Return (X, Y) of the center of cell containing provided text 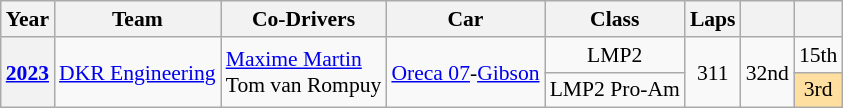
Laps (713, 19)
Maxime Martin Tom van Rompuy (304, 72)
Car (465, 19)
Team (138, 19)
DKR Engineering (138, 72)
311 (713, 72)
Oreca 07-Gibson (465, 72)
Year (28, 19)
3rd (818, 90)
Class (615, 19)
LMP2 Pro-Am (615, 90)
15th (818, 55)
2023 (28, 72)
32nd (768, 72)
Co-Drivers (304, 19)
LMP2 (615, 55)
